Determine the [X, Y] coordinate at the center of the cell enclosing the given text.  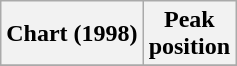
Chart (1998) [72, 34]
Peakposition [189, 34]
